Search for the cell housing the specified text and yield its (x, y) center coordinate. 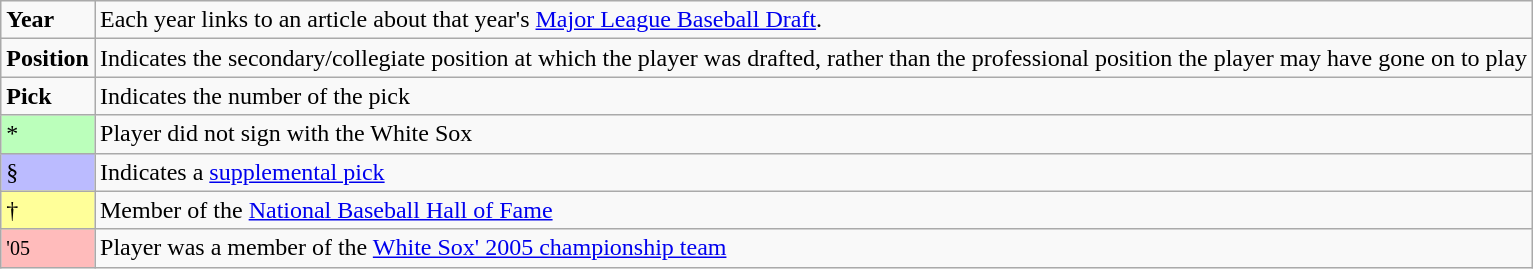
† (48, 210)
Each year links to an article about that year's Major League Baseball Draft. (813, 20)
Indicates a supplemental pick (813, 172)
Player was a member of the White Sox' 2005 championship team (813, 248)
Pick (48, 96)
Player did not sign with the White Sox (813, 134)
Member of the National Baseball Hall of Fame (813, 210)
* (48, 134)
Year (48, 20)
Position (48, 58)
§ (48, 172)
'05 (48, 248)
Indicates the number of the pick (813, 96)
